Provide the [x, y] coordinate of the cell's center where the given text is located.  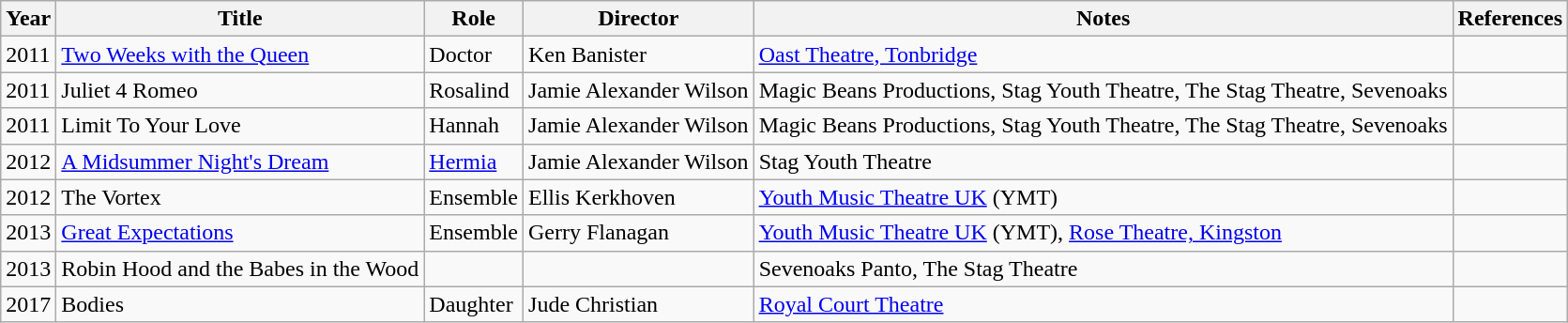
Great Expectations [240, 233]
Oast Theatre, Tonbridge [1104, 54]
Jude Christian [639, 304]
Youth Music Theatre UK (YMT), Rose Theatre, Kingston [1104, 233]
Ellis Kerkhoven [639, 197]
Title [240, 19]
Ken Banister [639, 54]
Limit To Your Love [240, 126]
Royal Court Theatre [1104, 304]
Youth Music Theatre UK (YMT) [1104, 197]
Doctor [474, 54]
Gerry Flanagan [639, 233]
Year [28, 19]
Two Weeks with the Queen [240, 54]
Sevenoaks Panto, The Stag Theatre [1104, 269]
The Vortex [240, 197]
Robin Hood and the Babes in the Wood [240, 269]
Bodies [240, 304]
Role [474, 19]
Stag Youth Theatre [1104, 161]
Hannah [474, 126]
Rosalind [474, 90]
Juliet 4 Romeo [240, 90]
A Midsummer Night's Dream [240, 161]
Daughter [474, 304]
Director [639, 19]
Hermia [474, 161]
Notes [1104, 19]
References [1511, 19]
2017 [28, 304]
